Find where the given text appears and provide that cell's center as (x, y) coordinate. 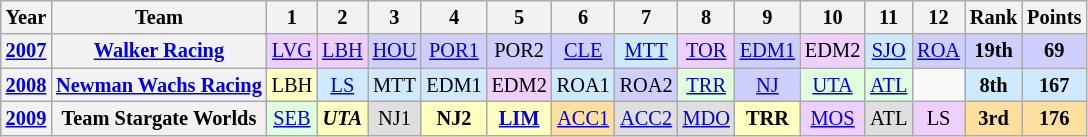
176 (1054, 118)
11 (888, 17)
LVG (292, 51)
ROA1 (584, 85)
8th (994, 85)
6 (584, 17)
POR2 (520, 51)
NJ1 (395, 118)
1 (292, 17)
Team Stargate Worlds (158, 118)
POR1 (454, 51)
TOR (706, 51)
Rank (994, 17)
2008 (26, 85)
8 (706, 17)
69 (1054, 51)
Walker Racing (158, 51)
SJO (888, 51)
CLE (584, 51)
ROA2 (646, 85)
ROA (938, 51)
ACC2 (646, 118)
2007 (26, 51)
Team (158, 17)
7 (646, 17)
9 (768, 17)
HOU (395, 51)
2 (342, 17)
ACC1 (584, 118)
167 (1054, 85)
2009 (26, 118)
Points (1054, 17)
3rd (994, 118)
19th (994, 51)
10 (832, 17)
NJ (768, 85)
LIM (520, 118)
NJ2 (454, 118)
MDO (706, 118)
MOS (832, 118)
3 (395, 17)
SEB (292, 118)
Year (26, 17)
5 (520, 17)
12 (938, 17)
Newman Wachs Racing (158, 85)
4 (454, 17)
